From the cell containing the given text, extract its center point as (X, Y) coordinate. 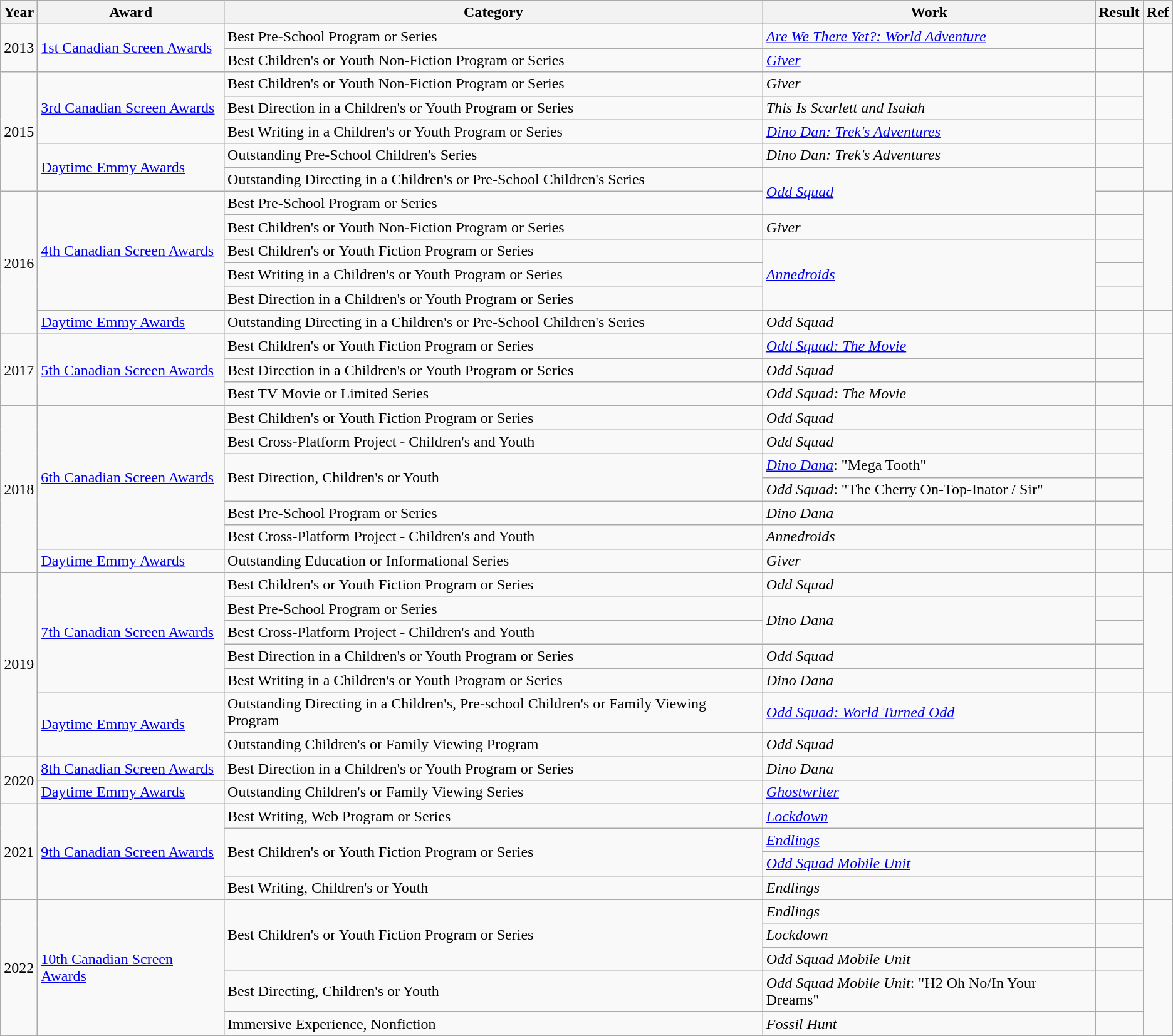
2016 (19, 262)
10th Canadian Screen Awards (131, 967)
Best Writing, Children's or Youth (494, 888)
2017 (19, 370)
3rd Canadian Screen Awards (131, 108)
Fossil Hunt (929, 1023)
Odd Squad Mobile Unit: "H2 Oh No/In Your Dreams" (929, 991)
2013 (19, 48)
Immersive Experience, Nonfiction (494, 1023)
4th Canadian Screen Awards (131, 251)
Best TV Movie or Limited Series (494, 394)
2018 (19, 489)
Best Directing, Children's or Youth (494, 991)
Outstanding Children's or Family Viewing Series (494, 792)
2020 (19, 780)
7th Canadian Screen Awards (131, 632)
Outstanding Education or Informational Series (494, 561)
Dino Dana: "Mega Tooth" (929, 465)
Result (1119, 13)
Outstanding Pre-School Children's Series (494, 155)
2021 (19, 852)
Ghostwriter (929, 792)
Outstanding Children's or Family Viewing Program (494, 745)
2015 (19, 132)
Best Writing, Web Program or Series (494, 816)
Odd Squad: World Turned Odd (929, 713)
5th Canadian Screen Awards (131, 370)
1st Canadian Screen Awards (131, 48)
Category (494, 13)
Work (929, 13)
2019 (19, 664)
9th Canadian Screen Awards (131, 852)
Are We There Yet?: World Adventure (929, 36)
This Is Scarlett and Isaiah (929, 108)
Best Direction, Children's or Youth (494, 477)
Year (19, 13)
2022 (19, 967)
Outstanding Directing in a Children's, Pre-school Children's or Family Viewing Program (494, 713)
Ref (1158, 13)
6th Canadian Screen Awards (131, 477)
8th Canadian Screen Awards (131, 769)
Award (131, 13)
Odd Squad: "The Cherry On-Top-Inator / Sir" (929, 489)
